Return (X, Y) of the center of cell containing provided text 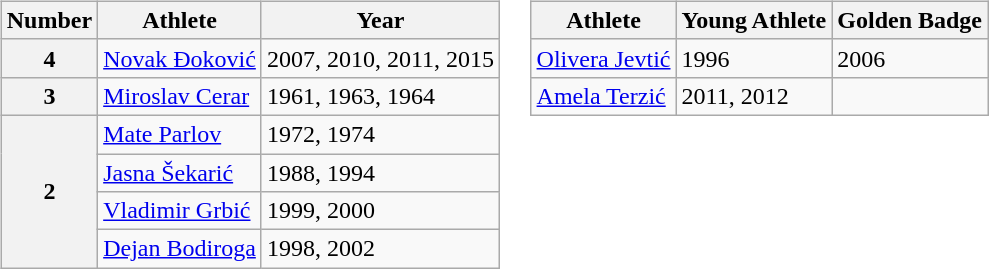
1996 (754, 58)
2011, 2012 (754, 96)
2006 (910, 58)
4 (49, 58)
1972, 1974 (380, 134)
Olivera Jevtić (604, 58)
1998, 2002 (380, 249)
1988, 1994 (380, 173)
1961, 1963, 1964 (380, 96)
Young Athlete (754, 20)
Vladimir Grbić (180, 211)
2007, 2010, 2011, 2015 (380, 58)
Number (49, 20)
Jasna Šekarić (180, 173)
Mate Parlov (180, 134)
Miroslav Cerar (180, 96)
Year (380, 20)
1999, 2000 (380, 211)
2 (49, 191)
Amela Terzić (604, 96)
Golden Badge (910, 20)
3 (49, 96)
Novak Đoković (180, 58)
Dejan Bodiroga (180, 249)
